From the cell containing the given text, extract its center point as (X, Y) coordinate. 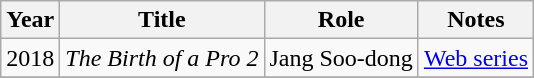
Jang Soo-dong (341, 58)
Year (30, 20)
Title (162, 20)
Notes (476, 20)
Web series (476, 58)
The Birth of a Pro 2 (162, 58)
Role (341, 20)
2018 (30, 58)
